Extract the (X, Y) coordinate from the center of the cell holding the provided text.  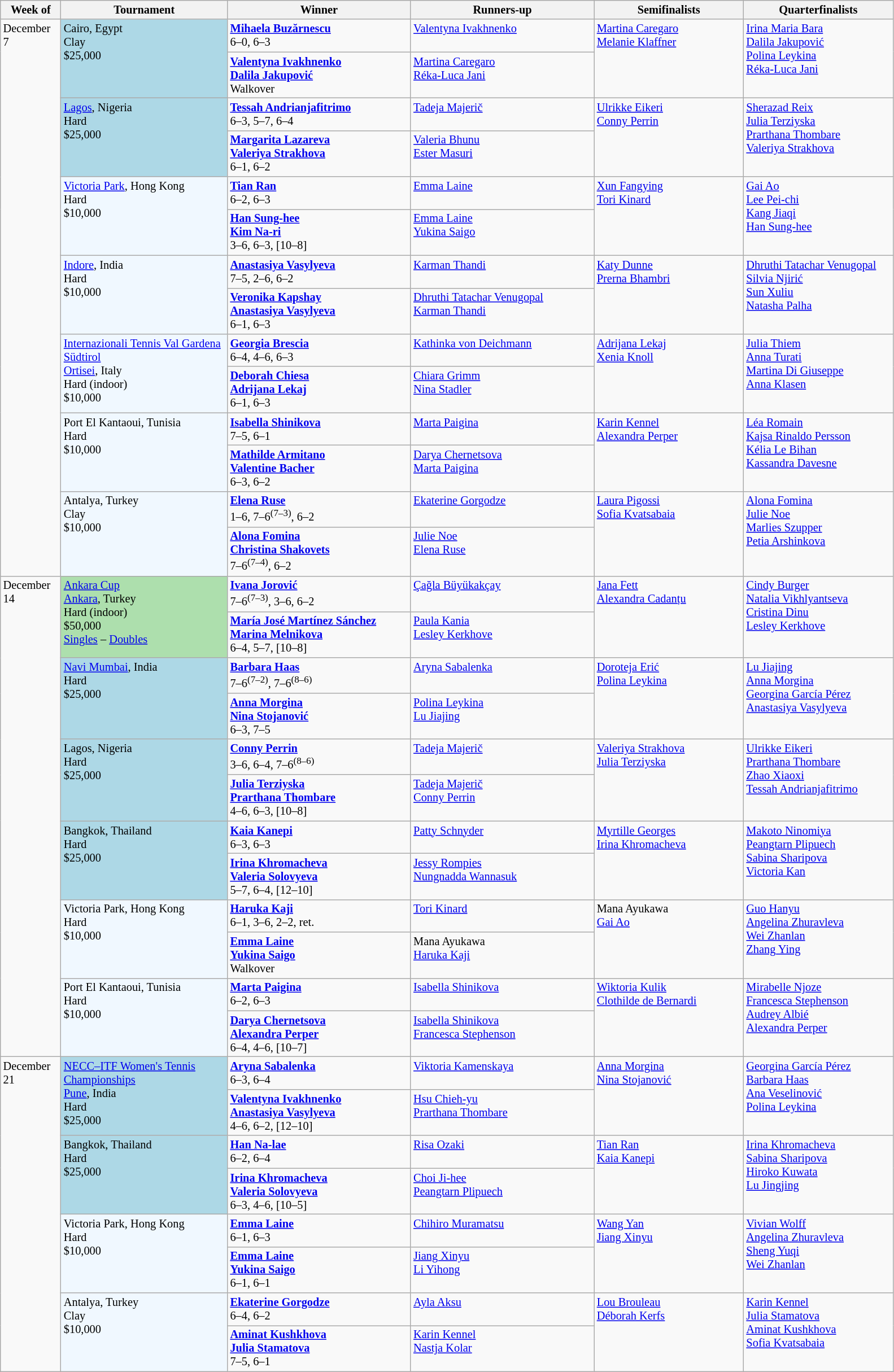
Week of (30, 10)
Kaia Kanepi 6–3, 6–3 (320, 837)
Julia Thiem Anna Turati Martina Di Giuseppe Anna Klasen (819, 373)
Runners-up (503, 10)
Cindy Burger Natalia Vikhlyantseva Cristina Dinu Lesley Kerkhove (819, 617)
Myrtille Georges Irina Khromacheva (669, 860)
Vivian Wolff Angelina Zhuravleva Sheng Yuqi Wei Zhanlan (819, 1253)
Wiktoria Kulik Clothilde de Bernardi (669, 1017)
Semifinalists (669, 10)
Katy Dunne Prerna Bhambri (669, 295)
Emma Laine Yukina Saigo (503, 232)
Indore, India Hard $10,000 (145, 295)
Haruka Kaji 6–1, 3–6, 2–2, ret. (320, 916)
Risa Ozaki (503, 1152)
Ulrikke Eikeri Conny Perrin (669, 137)
Tian Ran 6–2, 6–3 (320, 193)
Julie Noe Elena Ruse (503, 551)
Lu Jiajing Anna Morgina Georgina García Pérez Anastasiya Vasylyeva (819, 698)
Anna Morgina Nina Stojanović 6–3, 7–5 (320, 716)
Irina Khromacheva Sabina Sharipova Hiroko Kuwata Lu Jingjing (819, 1174)
December 21 (30, 1214)
Ulrikke Eikeri Prarthana Thombare Zhao Xiaoxi Tessah Andrianjafitrimo (819, 780)
Sherazad Reix Julia Terziyska Prarthana Thombare Valeriya Strakhova (819, 137)
Julia Terziyska Prarthana Thombare 4–6, 6–3, [10–8] (320, 798)
Jiang Xinyu Li Yihong (503, 1270)
Chiara Grimm Nina Stadler (503, 390)
Paula Kania Lesley Kerkhove (503, 635)
Isabella Shinikova (503, 994)
Conny Perrin 3–6, 6–4, 7–6(8–6) (320, 757)
Karin Kennel Julia Stamatova Aminat Kushkhova Sofia Kvatsabaia (819, 1331)
Tori Kinard (503, 916)
Emma Laine (503, 193)
Makoto Ninomiya Peangtarn Plipuech Sabina Sharipova Victoria Kan (819, 860)
Irina Maria Bara Dalila Jakupović Polina Leykina Réka-Luca Jani (819, 59)
Marta Paigina (503, 429)
Margarita Lazareva Valeriya Strakhova 6–1, 6–2 (320, 154)
Doroteja Erić Polina Leykina (669, 698)
Elena Ruse 1–6, 7–6(7–3), 6–2 (320, 509)
Alona Fomina Christina Shakovets 7–6(7–4), 6–2 (320, 551)
Mirabelle Njoze Francesca Stephenson Audrey Albié Alexandra Perper (819, 1017)
Çağla Büyükakçay (503, 594)
Ekaterine Gorgodze 6–4, 6–2 (320, 1309)
Emma Laine 6–1, 6–3 (320, 1230)
Mana Ayukawa Haruka Kaji (503, 955)
Tournament (145, 10)
Martina Caregaro Réka-Luca Jani (503, 75)
Valeria Bhunu Ester Masuri (503, 154)
December 7 (30, 298)
Valentyna Ivakhnenko (503, 36)
Choi Ji-hee Peangtarn Plipuech (503, 1191)
Deborah Chiesa Adrijana Lekaj 6–1, 6–3 (320, 390)
Tadeja Majerič Conny Perrin (503, 798)
Gai Ao Lee Pei-chi Kang Jiaqi Han Sung-hee (819, 216)
Ekaterine Gorgodze (503, 509)
Karin Kennel Alexandra Perper (669, 452)
Georgia Brescia 6–4, 4–6, 6–3 (320, 350)
Quarterfinalists (819, 10)
Darya Chernetsova Marta Paigina (503, 468)
Irina Khromacheva Valeria Solovyeva 6–3, 4–6, [10–5] (320, 1191)
Viktoria Kamenskaya (503, 1073)
Veronika Kapshay Anastasiya Vasylyeva 6–1, 6–3 (320, 311)
Aryna Sabalenka 6–3, 6–4 (320, 1073)
Valentyna Ivakhnenko Anastasiya Vasylyeva 4–6, 6–2, [12–10] (320, 1112)
Valentyna Ivakhnenko Dalila Jakupović Walkover (320, 75)
Dhruthi Tatachar Venugopal Silvia Njirić Sun Xuliu Natasha Palha (819, 295)
Ankara Cup Ankara, Turkey Hard (indoor) $50,000 Singles – Doubles (145, 617)
Mathilde Armitano Valentine Bacher 6–3, 6–2 (320, 468)
Irina Khromacheva Valeria Solovyeva 5–7, 6–4, [12–10] (320, 876)
Mana Ayukawa Gai Ao (669, 938)
Martina Caregaro Melanie Klaffner (669, 59)
Ivana Jorović 7–6(7–3), 3–6, 6–2 (320, 594)
Guo Hanyu Angelina Zhuravleva Wei Zhanlan Zhang Ying (819, 938)
Wang Yan Jiang Xinyu (669, 1253)
Jana Fett Alexandra Cadanțu (669, 617)
Isabella Shinikova 7–5, 6–1 (320, 429)
Kathinka von Deichmann (503, 350)
Emma Laine Yukina Saigo Walkover (320, 955)
Anastasiya Vasylyeva 7–5, 2–6, 6–2 (320, 272)
Polina Leykina Lu Jiajing (503, 716)
Darya Chernetsova Alexandra Perper 6–4, 4–6, [10–7] (320, 1034)
Cairo, Egypt Clay $25,000 (145, 59)
Navi Mumbai, India Hard $25,000 (145, 698)
Tessah Andrianjafitrimo 6–3, 5–7, 6–4 (320, 114)
Léa Romain Kajsa Rinaldo Persson Kélia Le Bihan Kassandra Davesne (819, 452)
December 14 (30, 816)
Barbara Haas 7–6(7–2), 7–6(8–6) (320, 675)
Marta Paigina 6–2, 6–3 (320, 994)
Internazionali Tennis Val Gardena Südtirol Ortisei, Italy Hard (indoor) $10,000 (145, 373)
Winner (320, 10)
Aminat Kushkhova Julia Stamatova 7–5, 6–1 (320, 1348)
María José Martínez Sánchez Marina Melnikova 6–4, 5–7, [10–8] (320, 635)
Aryna Sabalenka (503, 675)
Karin Kennel Nastja Kolar (503, 1348)
Georgina García Pérez Barbara Haas Ana Veselinović Polina Leykina (819, 1096)
Patty Schnyder (503, 837)
Laura Pigossi Sofia Kvatsabaia (669, 534)
Xun Fangying Tori Kinard (669, 216)
Han Sung-hee Kim Na-ri 3–6, 6–3, [10–8] (320, 232)
Han Na-lae 6–2, 6–4 (320, 1152)
Adrijana Lekaj Xenia Knoll (669, 373)
Chihiro Muramatsu (503, 1230)
Mihaela Buzărnescu 6–0, 6–3 (320, 36)
Hsu Chieh-yu Prarthana Thombare (503, 1112)
Tian Ran Kaia Kanepi (669, 1174)
Alona Fomina Julie Noe Marlies Szupper Petia Arshinkova (819, 534)
Anna Morgina Nina Stojanović (669, 1096)
Jessy Rompies Nungnadda Wannasuk (503, 876)
Dhruthi Tatachar Venugopal Karman Thandi (503, 311)
Isabella Shinikova Francesca Stephenson (503, 1034)
Lou Brouleau Déborah Kerfs (669, 1331)
Karman Thandi (503, 272)
Emma Laine Yukina Saigo 6–1, 6–1 (320, 1270)
NECC–ITF Women's Tennis Championships Pune, India Hard $25,000 (145, 1096)
Ayla Aksu (503, 1309)
Valeriya Strakhova Julia Terziyska (669, 780)
